Identify which cell holds the provided text, then report its [X, Y] central coordinate. 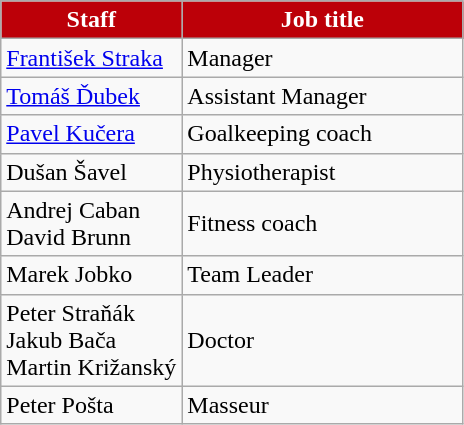
Andrej Caban David Brunn [92, 224]
Staff [92, 20]
Peter Straňák Jakub Bača Martin Križanský [92, 340]
Job title [322, 20]
Manager [322, 58]
Doctor [322, 340]
Dušan Šavel [92, 172]
Team Leader [322, 275]
Marek Jobko [92, 275]
Physiotherapist [322, 172]
Assistant Manager [322, 96]
Fitness coach [322, 224]
Tomáš Ďubek [92, 96]
Peter Pošta [92, 405]
Goalkeeping coach [322, 134]
Masseur [322, 405]
Pavel Kučera [92, 134]
František Straka [92, 58]
